Scan for the cell matching the given text and deliver its (x, y) coordinate at center. 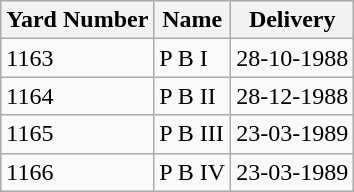
P B III (192, 134)
1164 (78, 96)
P B I (192, 58)
1163 (78, 58)
28-12-1988 (292, 96)
Delivery (292, 20)
P B II (192, 96)
Yard Number (78, 20)
P B IV (192, 172)
1165 (78, 134)
28-10-1988 (292, 58)
Name (192, 20)
1166 (78, 172)
